Capture the cell that displays the provided text and extract its [X, Y] central coordinate. 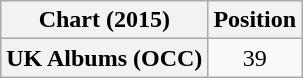
Chart (2015) [104, 20]
UK Albums (OCC) [104, 58]
39 [255, 58]
Position [255, 20]
